Scan for the cell matching the given text and deliver its (x, y) coordinate at center. 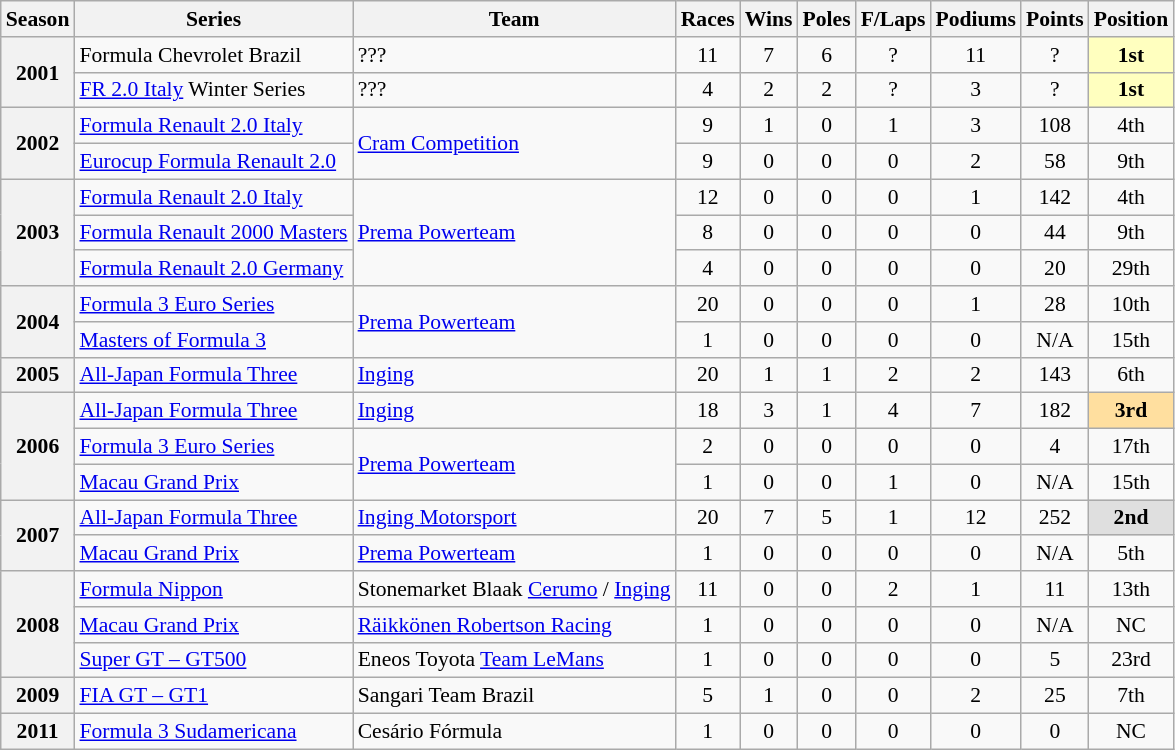
6 (827, 55)
7th (1131, 696)
Cram Competition (514, 144)
2009 (38, 696)
8 (708, 233)
2003 (38, 232)
Räikkönen Robertson Racing (514, 625)
Team (514, 19)
Eurocup Formula Renault 2.0 (213, 162)
2011 (38, 732)
44 (1055, 233)
Formula 3 Sudamericana (213, 732)
2006 (38, 446)
108 (1055, 126)
Position (1131, 19)
Poles (827, 19)
Sangari Team Brazil (514, 696)
28 (1055, 304)
2001 (38, 72)
FR 2.0 Italy Winter Series (213, 90)
3rd (1131, 411)
Formula Chevrolet Brazil (213, 55)
Season (38, 19)
Super GT – GT500 (213, 660)
Masters of Formula 3 (213, 340)
Wins (769, 19)
Points (1055, 19)
2002 (38, 144)
29th (1131, 269)
2004 (38, 322)
Formula Nippon (213, 589)
10th (1131, 304)
142 (1055, 197)
18 (708, 411)
2008 (38, 624)
23rd (1131, 660)
Cesário Fórmula (514, 732)
17th (1131, 447)
Inging Motorsport (514, 518)
Series (213, 19)
Eneos Toyota Team LeMans (514, 660)
Races (708, 19)
F/Laps (894, 19)
182 (1055, 411)
252 (1055, 518)
2005 (38, 375)
FIA GT – GT1 (213, 696)
Formula Renault 2000 Masters (213, 233)
6th (1131, 375)
13th (1131, 589)
143 (1055, 375)
58 (1055, 162)
25 (1055, 696)
2007 (38, 536)
2nd (1131, 518)
Formula Renault 2.0 Germany (213, 269)
Stonemarket Blaak Cerumo / Inging (514, 589)
Podiums (976, 19)
5th (1131, 554)
